Capture the cell that displays the provided text and extract its (X, Y) central coordinate. 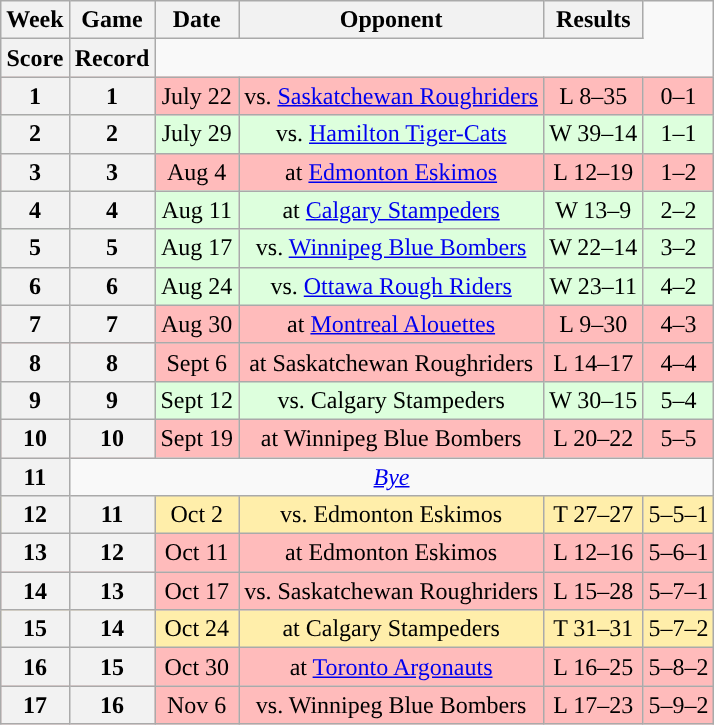
1–1 (678, 134)
4–3 (678, 324)
L 9–30 (594, 324)
Score (35, 58)
Record (112, 58)
L 12–16 (594, 553)
Oct 11 (197, 553)
Oct 24 (197, 629)
W 30–15 (594, 400)
W 13–9 (594, 210)
L 16–25 (594, 667)
2–2 (678, 210)
4–4 (678, 362)
vs. Edmonton Eskimos (392, 515)
at Saskatchewan Roughriders (392, 362)
Week (35, 20)
Aug 30 (197, 324)
at Montreal Alouettes (392, 324)
5–7–1 (678, 591)
1–2 (678, 172)
vs. Calgary Stampeders (392, 400)
17 (35, 705)
5–6–1 (678, 553)
Results (594, 20)
Sept 12 (197, 400)
5–8–2 (678, 667)
July 29 (197, 134)
T 27–27 (594, 515)
Aug 17 (197, 248)
Aug 4 (197, 172)
at Toronto Argonauts (392, 667)
5–7–2 (678, 629)
Aug 24 (197, 286)
5–5–1 (678, 515)
Date (197, 20)
Sept 19 (197, 438)
Oct 2 (197, 515)
Oct 30 (197, 667)
5–9–2 (678, 705)
vs. Ottawa Rough Riders (392, 286)
L 8–35 (594, 96)
5–5 (678, 438)
0–1 (678, 96)
5–4 (678, 400)
L 14–17 (594, 362)
vs. Hamilton Tiger-Cats (392, 134)
Nov 6 (197, 705)
Sept 6 (197, 362)
W 39–14 (594, 134)
Game (112, 20)
L 20–22 (594, 438)
at Winnipeg Blue Bombers (392, 438)
3–2 (678, 248)
T 31–31 (594, 629)
L 12–19 (594, 172)
W 23–11 (594, 286)
L 17–23 (594, 705)
Oct 17 (197, 591)
L 15–28 (594, 591)
Opponent (392, 20)
Aug 11 (197, 210)
July 22 (197, 96)
Bye (392, 477)
4–2 (678, 286)
W 22–14 (594, 248)
